Determine the [X, Y] coordinate at the center of the cell enclosing the given text.  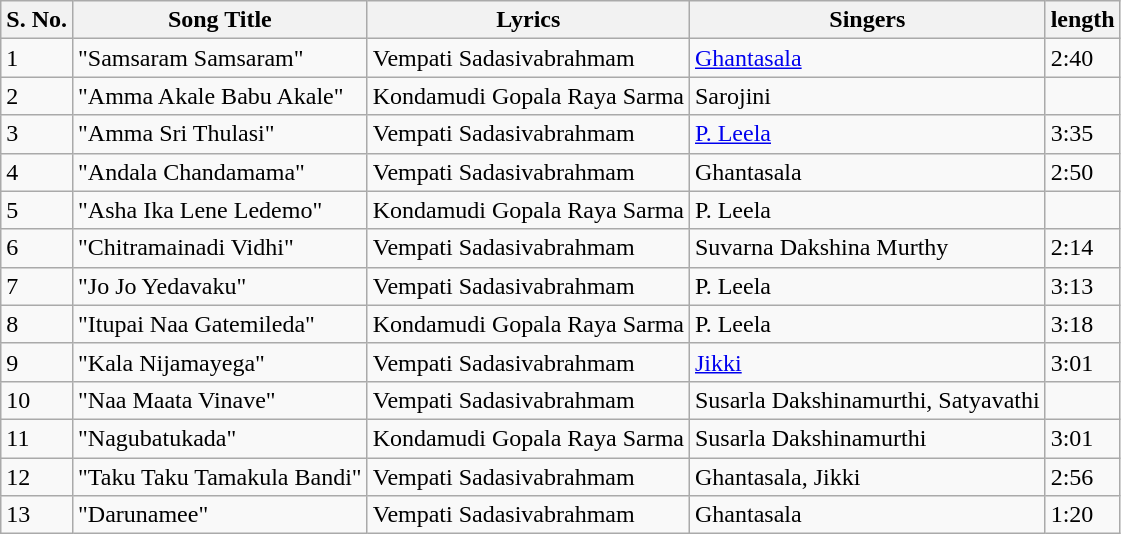
Sarojini [867, 96]
Susarla Dakshinamurthi, Satyavathi [867, 400]
2 [37, 96]
"Asha Ika Lene Ledemo" [220, 210]
"Chitramainadi Vidhi" [220, 248]
12 [37, 477]
Suvarna Dakshina Murthy [867, 248]
2:40 [1082, 58]
length [1082, 20]
10 [37, 400]
7 [37, 286]
Ghantasala, Jikki [867, 477]
"Darunamee" [220, 515]
6 [37, 248]
"Itupai Naa Gatemileda" [220, 324]
"Jo Jo Yedavaku" [220, 286]
5 [37, 210]
Lyrics [528, 20]
"Amma Akale Babu Akale" [220, 96]
2:56 [1082, 477]
2:50 [1082, 172]
"Samsaram Samsaram" [220, 58]
3:35 [1082, 134]
8 [37, 324]
Susarla Dakshinamurthi [867, 438]
3:18 [1082, 324]
"Andala Chandamama" [220, 172]
"Nagubatukada" [220, 438]
"Naa Maata Vinave" [220, 400]
3 [37, 134]
13 [37, 515]
11 [37, 438]
S. No. [37, 20]
2:14 [1082, 248]
"Kala Nijamayega" [220, 362]
"Taku Taku Tamakula Bandi" [220, 477]
3:13 [1082, 286]
9 [37, 362]
Singers [867, 20]
Song Title [220, 20]
"Amma Sri Thulasi" [220, 134]
1 [37, 58]
Jikki [867, 362]
1:20 [1082, 515]
4 [37, 172]
